Output the [X, Y] coordinate of the center of the cell containing the given text.  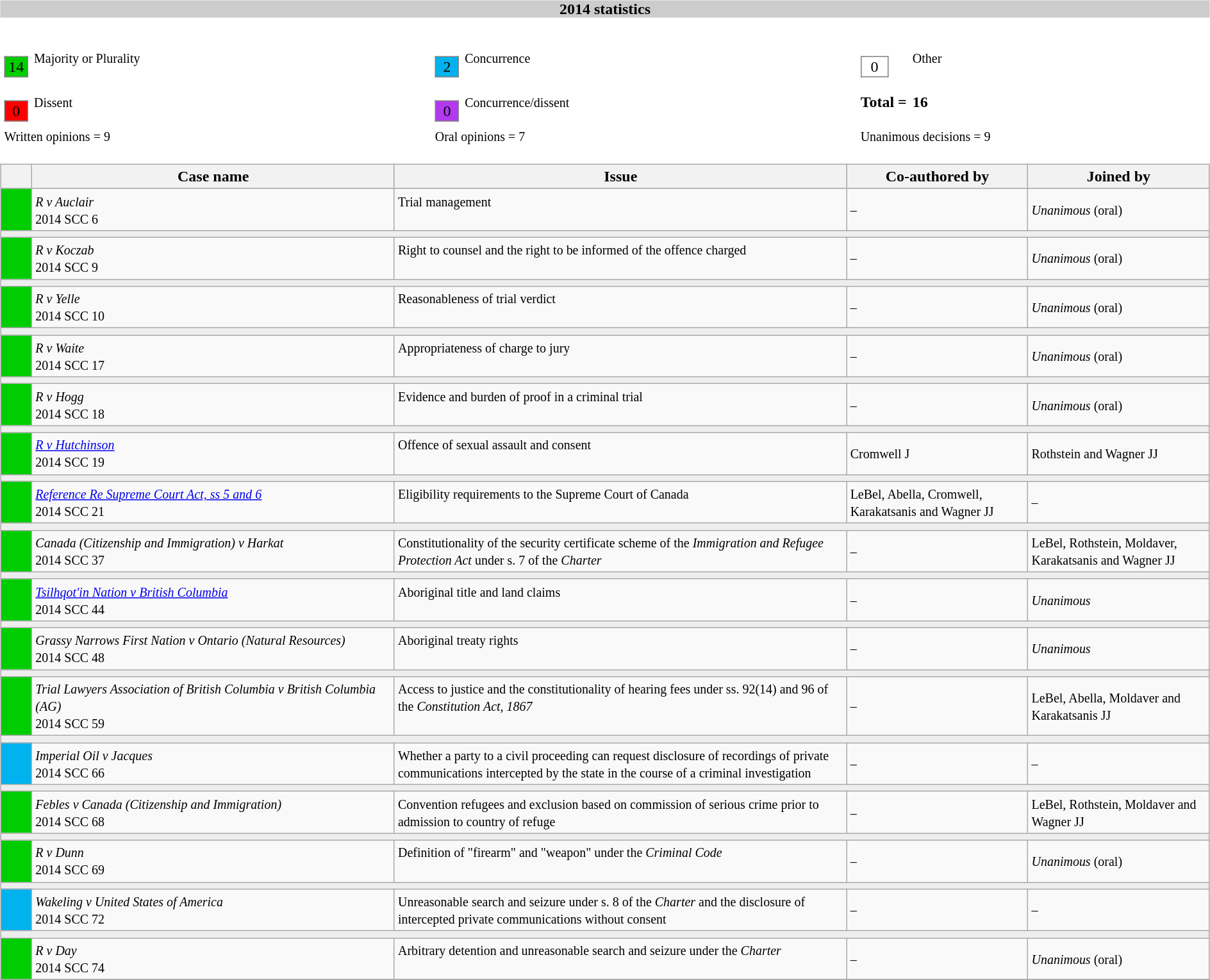
Arbitrary detention and unreasonable search and seizure under the Charter [620, 959]
Canada (Citizenship and Immigration) v Harkat 2014 SCC 37 [213, 551]
Issue [620, 176]
Reference Re Supreme Court Act, ss 5 and 6 2014 SCC 21 [213, 502]
Tsilhqot'in Nation v British Columbia 2014 SCC 44 [213, 600]
Case name [213, 176]
Febles v Canada (Citizenship and Immigration) 2014 SCC 68 [213, 813]
LeBel, Abella, Cromwell, Karakatsanis and Wagner JJ [937, 502]
R v Dunn 2014 SCC 69 [213, 861]
Aboriginal treaty rights [620, 649]
Joined by [1119, 176]
16 [1059, 102]
Access to justice and the constitutionality of hearing fees under ss. 92(14) and 96 of the Constitution Act, 1867 [620, 706]
Convention refugees and exclusion based on commission of serious crime prior to admission to country of refuge [620, 813]
R v Yelle 2014 SCC 10 [213, 308]
Reasonableness of trial verdict [620, 308]
Trial management [620, 209]
Cromwell J [937, 454]
R v Waite 2014 SCC 17 [213, 356]
Other [1059, 58]
Unanimous decisions = 9 [1033, 136]
2014 statistics [605, 9]
R v Koczab 2014 SCC 9 [213, 258]
Right to counsel and the right to be informed of the offence charged [620, 258]
Concurrence/dissent [659, 102]
Written opinions = 9 [217, 136]
Majority or Plurality [232, 58]
Wakeling v United States of America 2014 SCC 72 [213, 910]
Imperial Oil v Jacques 2014 SCC 66 [213, 764]
LeBel, Rothstein, Moldaver and Wagner JJ [1119, 813]
Unreasonable search and seizure under s. 8 of the Charter and the disclosure of intercepted private communications without consent [620, 910]
Total = [884, 102]
Evidence and burden of proof in a criminal trial [620, 405]
R v Auclair 2014 SCC 6 [213, 209]
Offence of sexual assault and consent [620, 454]
R v Day 2014 SCC 74 [213, 959]
Constitutionality of the security certificate scheme of the Immigration and Refugee Protection Act under s. 7 of the Charter [620, 551]
Definition of "firearm" and "weapon" under the Criminal Code [620, 861]
Aboriginal title and land claims [620, 600]
LeBel, Abella, Moldaver and Karakatsanis JJ [1119, 706]
LeBel, Rothstein, Moldaver, Karakatsanis and Wagner JJ [1119, 551]
Rothstein and Wagner JJ [1119, 454]
Dissent [232, 102]
Grassy Narrows First Nation v Ontario (Natural Resources) 2014 SCC 48 [213, 649]
Oral opinions = 7 [645, 136]
Eligibility requirements to the Supreme Court of Canada [620, 502]
R v Hogg 2014 SCC 18 [213, 405]
Trial Lawyers Association of British Columbia v British Columbia (AG) 2014 SCC 59 [213, 706]
Concurrence [659, 58]
Co-authored by [937, 176]
Appropriateness of charge to jury [620, 356]
R v Hutchinson 2014 SCC 19 [213, 454]
